Provide the (x, y) coordinate of the cell's center where the given text is located.  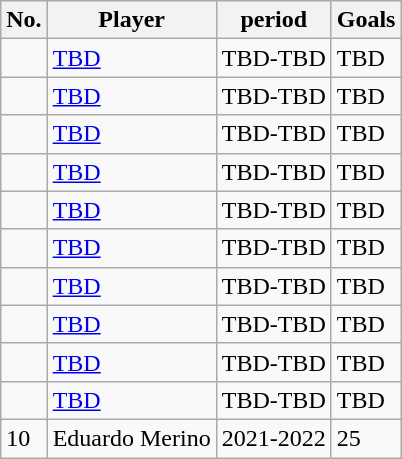
Player (132, 20)
25 (366, 438)
Goals (366, 20)
period (274, 20)
Eduardo Merino (132, 438)
No. (24, 20)
2021-2022 (274, 438)
10 (24, 438)
